Locate the cell with the specified text and output its [X, Y] center coordinate. 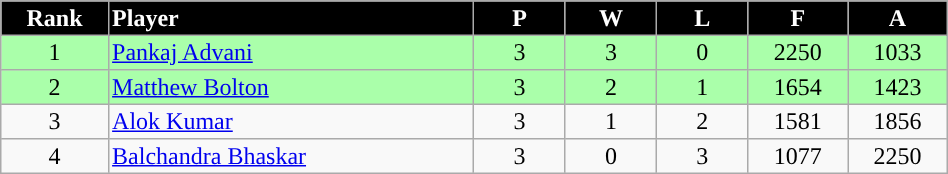
1856 [898, 121]
1581 [798, 121]
Balchandra Bhaskar [291, 156]
F [798, 18]
W [610, 18]
Rank [55, 18]
Alok Kumar [291, 121]
1077 [798, 156]
Player [291, 18]
4 [55, 156]
A [898, 18]
P [520, 18]
Matthew Bolton [291, 87]
Pankaj Advani [291, 52]
1033 [898, 52]
1654 [798, 87]
1423 [898, 87]
L [702, 18]
